Locate the cell with the specified text and output its [X, Y] center coordinate. 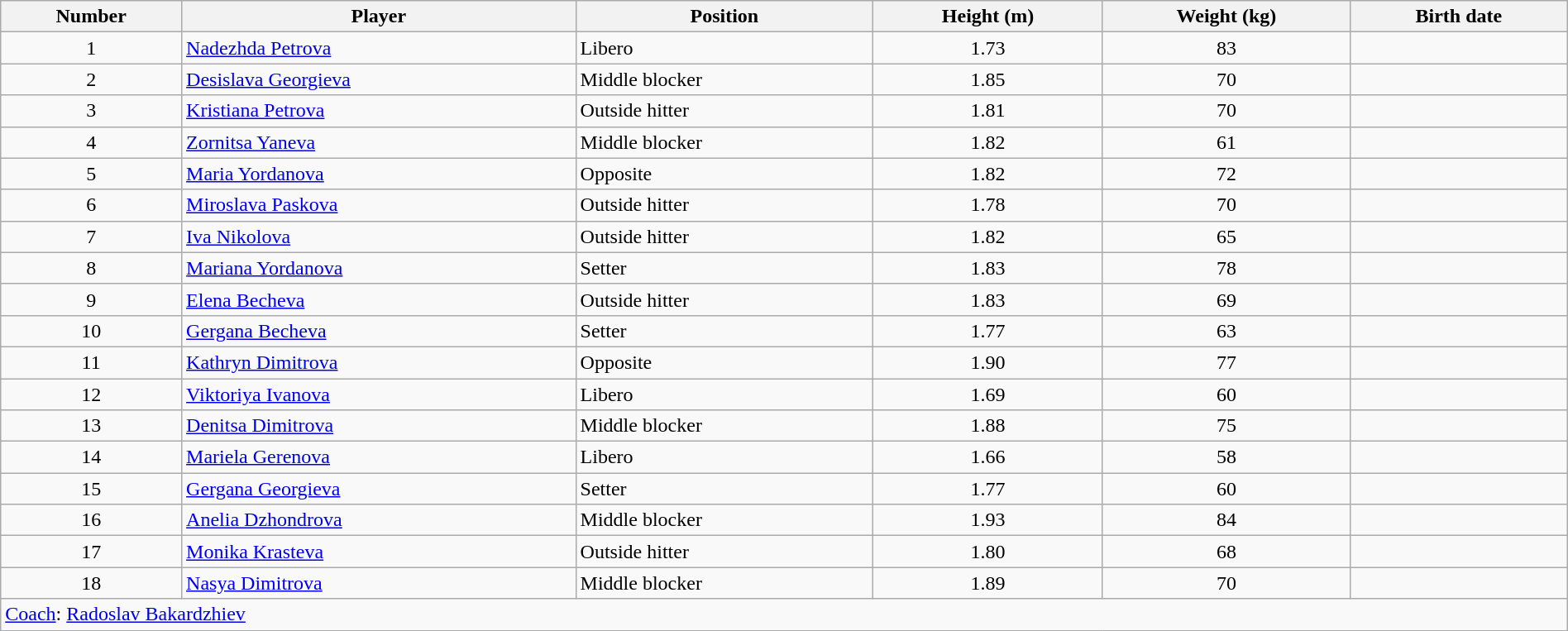
10 [91, 331]
Monika Krasteva [379, 552]
69 [1226, 299]
63 [1226, 331]
1.73 [988, 48]
1 [91, 48]
1.93 [988, 520]
Birth date [1459, 17]
75 [1226, 426]
72 [1226, 174]
14 [91, 457]
83 [1226, 48]
13 [91, 426]
11 [91, 362]
Kristiana Petrova [379, 111]
4 [91, 142]
Mariana Yordanova [379, 268]
Number [91, 17]
1.69 [988, 394]
68 [1226, 552]
8 [91, 268]
18 [91, 583]
1.80 [988, 552]
Coach: Radoslav Bakardzhiev [784, 614]
Anelia Dzhondrova [379, 520]
Weight (kg) [1226, 17]
7 [91, 237]
61 [1226, 142]
Viktoriya Ivanova [379, 394]
Miroslava Paskova [379, 205]
Position [724, 17]
15 [91, 489]
Gergana Becheva [379, 331]
Mariela Gerenova [379, 457]
Elena Becheva [379, 299]
78 [1226, 268]
1.89 [988, 583]
1.81 [988, 111]
65 [1226, 237]
1.90 [988, 362]
Zornitsa Yaneva [379, 142]
Player [379, 17]
Height (m) [988, 17]
84 [1226, 520]
16 [91, 520]
2 [91, 79]
Desislava Georgieva [379, 79]
3 [91, 111]
Nadezhda Petrova [379, 48]
9 [91, 299]
Nasya Dimitrova [379, 583]
1.88 [988, 426]
1.78 [988, 205]
Maria Yordanova [379, 174]
Kathryn Dimitrova [379, 362]
1.85 [988, 79]
Gergana Georgieva [379, 489]
17 [91, 552]
Iva Nikolova [379, 237]
5 [91, 174]
6 [91, 205]
58 [1226, 457]
1.66 [988, 457]
Denitsa Dimitrova [379, 426]
12 [91, 394]
77 [1226, 362]
